Determine the [x, y] coordinate at the center of the cell enclosing the given text.  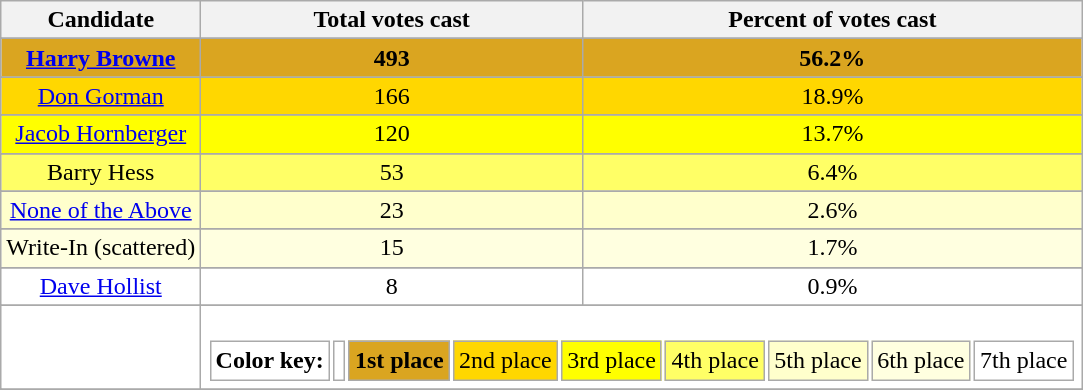
Color key: 1st place 2nd place 3rd place 4th place 5th place 6th place 7th place [642, 347]
7th place [1024, 361]
166 [392, 96]
13.7% [833, 134]
5th place [818, 361]
493 [392, 58]
Don Gorman [101, 96]
120 [392, 134]
None of the Above [101, 210]
8 [392, 286]
18.9% [833, 96]
1.7% [833, 248]
6th place [921, 361]
0.9% [833, 286]
4th place [715, 361]
23 [392, 210]
2.6% [833, 210]
15 [392, 248]
Percent of votes cast [833, 20]
3rd place [612, 361]
Jacob Hornberger [101, 134]
Harry Browne [101, 58]
Color key: [270, 361]
Write-In (scattered) [101, 248]
56.2% [833, 58]
6.4% [833, 172]
Total votes cast [392, 20]
Candidate [101, 20]
Dave Hollist [101, 286]
53 [392, 172]
2nd place [506, 361]
Barry Hess [101, 172]
1st place [400, 361]
